Provide the [X, Y] coordinate of the cell's center where the given text is located.  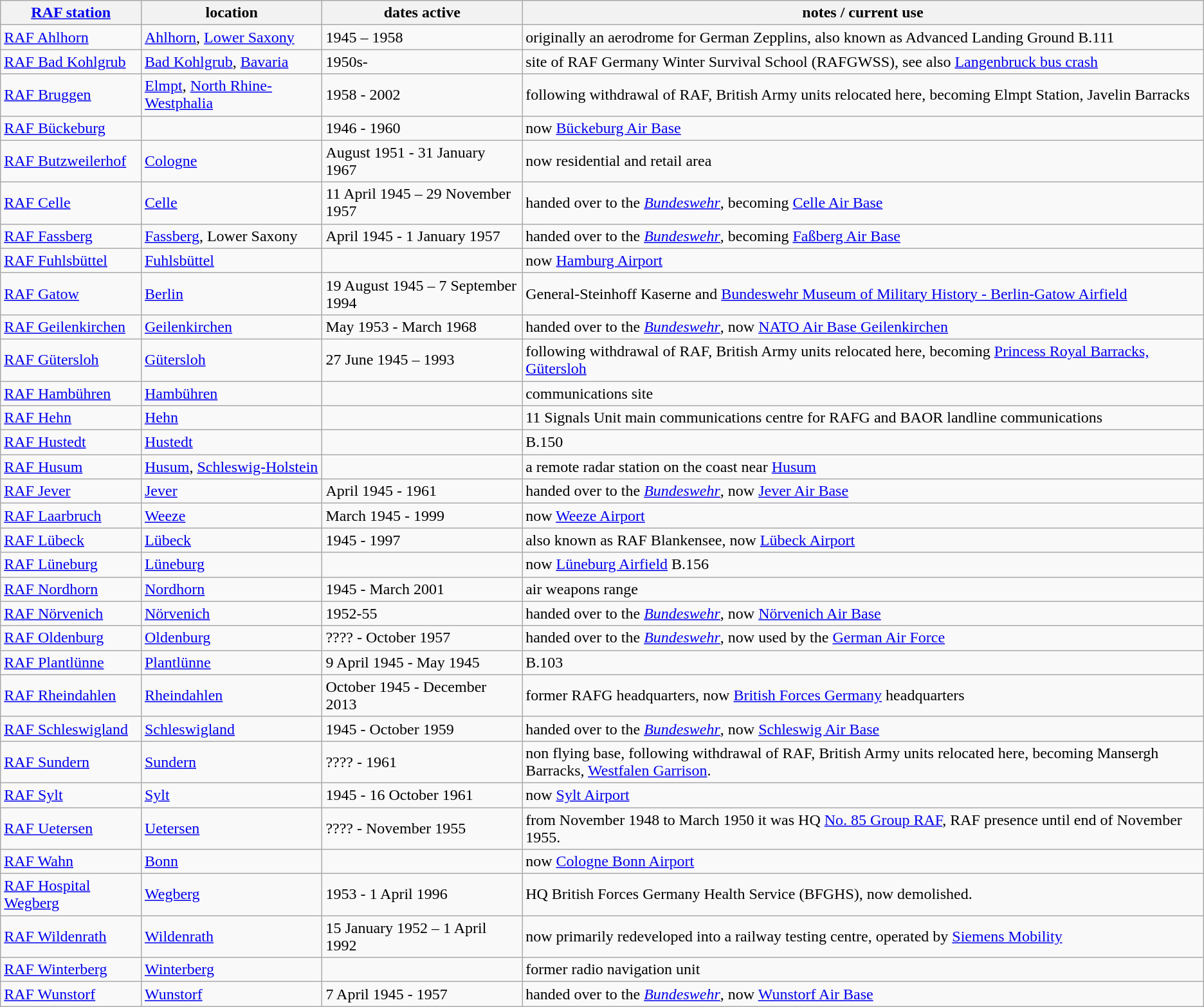
Rheindahlen [232, 696]
Lübeck [232, 540]
RAF Lübeck [71, 540]
RAF Hehn [71, 418]
1945 - 1997 [422, 540]
???? - November 1955 [422, 828]
now primarily redeveloped into a railway testing centre, operated by Siemens Mobility [863, 936]
1945 - March 2001 [422, 589]
11 April 1945 – 29 November 1957 [422, 203]
19 August 1945 – 7 September 1994 [422, 293]
RAF Hustedt [71, 442]
RAF station [71, 13]
Oldenburg [232, 638]
RAF Celle [71, 203]
location [232, 13]
now residential and retail area [863, 161]
a remote radar station on the coast near Husum [863, 467]
???? - 1961 [422, 761]
Weeze [232, 516]
RAF Bückeburg [71, 128]
former radio navigation unit [863, 970]
Geilenkirchen [232, 327]
RAF Hambühren [71, 393]
1946 - 1960 [422, 128]
Bad Kohlgrub, Bavaria [232, 62]
now Lüneburg Airfield B.156 [863, 565]
1945 – 1958 [422, 37]
Celle [232, 203]
RAF Bruggen [71, 95]
Wildenrath [232, 936]
Gütersloh [232, 360]
Fuhlsbüttel [232, 260]
RAF Gatow [71, 293]
RAF Gütersloh [71, 360]
Plantlünne [232, 662]
???? - October 1957 [422, 638]
Elmpt, North Rhine-Westphalia [232, 95]
Bonn [232, 862]
handed over to the Bundeswehr, becoming Celle Air Base [863, 203]
RAF Bad Kohlgrub [71, 62]
air weapons range [863, 589]
Sylt [232, 795]
handed over to the Bundeswehr, now Nörvenich Air Base [863, 613]
RAF Wunstorf [71, 994]
non flying base, following withdrawal of RAF, British Army units relocated here, becoming Mansergh Barracks, Westfalen Garrison. [863, 761]
RAF Winterberg [71, 970]
RAF Geilenkirchen [71, 327]
9 April 1945 - May 1945 [422, 662]
1945 - October 1959 [422, 729]
11 Signals Unit main communications centre for RAFG and BAOR landline communications [863, 418]
August 1951 - 31 January 1967 [422, 161]
handed over to the Bundeswehr, becoming Faßberg Air Base [863, 236]
B.103 [863, 662]
Lüneburg [232, 565]
Fassberg, Lower Saxony [232, 236]
RAF Fassberg [71, 236]
Jever [232, 491]
RAF Plantlünne [71, 662]
Husum, Schleswig-Holstein [232, 467]
communications site [863, 393]
now Weeze Airport [863, 516]
Winterberg [232, 970]
1953 - 1 April 1996 [422, 895]
Cologne [232, 161]
RAF Lüneburg [71, 565]
RAF Wildenrath [71, 936]
RAF Ahlhorn [71, 37]
also known as RAF Blankensee, now Lübeck Airport [863, 540]
Hambühren [232, 393]
27 June 1945 – 1993 [422, 360]
now Bückeburg Air Base [863, 128]
former RAFG headquarters, now British Forces Germany headquarters [863, 696]
now Sylt Airport [863, 795]
following withdrawal of RAF, British Army units relocated here, becoming Elmpt Station, Javelin Barracks [863, 95]
RAF Sundern [71, 761]
April 1945 - 1 January 1957 [422, 236]
RAF Hospital Wegberg [71, 895]
RAF Husum [71, 467]
RAF Nörvenich [71, 613]
Nörvenich [232, 613]
handed over to the Bundeswehr, now NATO Air Base Geilenkirchen [863, 327]
now Hamburg Airport [863, 260]
RAF Wahn [71, 862]
1945 - 16 October 1961 [422, 795]
General-Steinhoff Kaserne and Bundeswehr Museum of Military History - Berlin-Gatow Airfield [863, 293]
1958 - 2002 [422, 95]
Ahlhorn, Lower Saxony [232, 37]
B.150 [863, 442]
7 April 1945 - 1957 [422, 994]
April 1945 - 1961 [422, 491]
1950s- [422, 62]
notes / current use [863, 13]
handed over to the Bundeswehr, now Schleswig Air Base [863, 729]
handed over to the Bundeswehr, now Jever Air Base [863, 491]
handed over to the Bundeswehr, now Wunstorf Air Base [863, 994]
Hustedt [232, 442]
1952-55 [422, 613]
RAF Nordhorn [71, 589]
Sundern [232, 761]
RAF Uetersen [71, 828]
15 January 1952 – 1 April 1992 [422, 936]
originally an aerodrome for German Zepplins, also known as Advanced Landing Ground B.111 [863, 37]
Wunstorf [232, 994]
October 1945 - December 2013 [422, 696]
RAF Rheindahlen [71, 696]
HQ British Forces Germany Health Service (BFGHS), now demolished. [863, 895]
from November 1948 to March 1950 it was HQ No. 85 Group RAF, RAF presence until end of November 1955. [863, 828]
RAF Sylt [71, 795]
RAF Jever [71, 491]
handed over to the Bundeswehr, now used by the German Air Force [863, 638]
RAF Schleswigland [71, 729]
Wegberg [232, 895]
May 1953 - March 1968 [422, 327]
RAF Fuhlsbüttel [71, 260]
RAF Oldenburg [71, 638]
dates active [422, 13]
site of RAF Germany Winter Survival School (RAFGWSS), see also Langenbruck bus crash [863, 62]
Hehn [232, 418]
RAF Laarbruch [71, 516]
March 1945 - 1999 [422, 516]
Nordhorn [232, 589]
RAF Butzweilerhof [71, 161]
Schleswigland [232, 729]
Uetersen [232, 828]
now Cologne Bonn Airport [863, 862]
Berlin [232, 293]
following withdrawal of RAF, British Army units relocated here, becoming Princess Royal Barracks, Gütersloh [863, 360]
